Find where the given text appears and provide that cell's center as (x, y) coordinate. 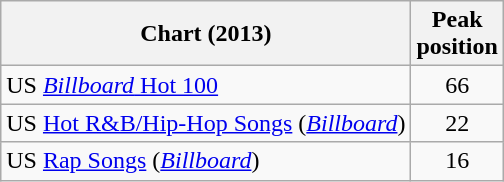
Peakposition (457, 34)
66 (457, 85)
22 (457, 123)
US Rap Songs (Billboard) (206, 161)
US Hot R&B/Hip-Hop Songs (Billboard) (206, 123)
Chart (2013) (206, 34)
US Billboard Hot 100 (206, 85)
16 (457, 161)
